Search for the cell housing the specified text and yield its (X, Y) center coordinate. 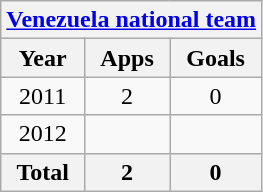
Apps (128, 58)
Venezuela national team (132, 20)
Total (43, 172)
Year (43, 58)
2012 (43, 134)
Goals (216, 58)
2011 (43, 96)
